Scan for the cell matching the given text and deliver its (X, Y) coordinate at center. 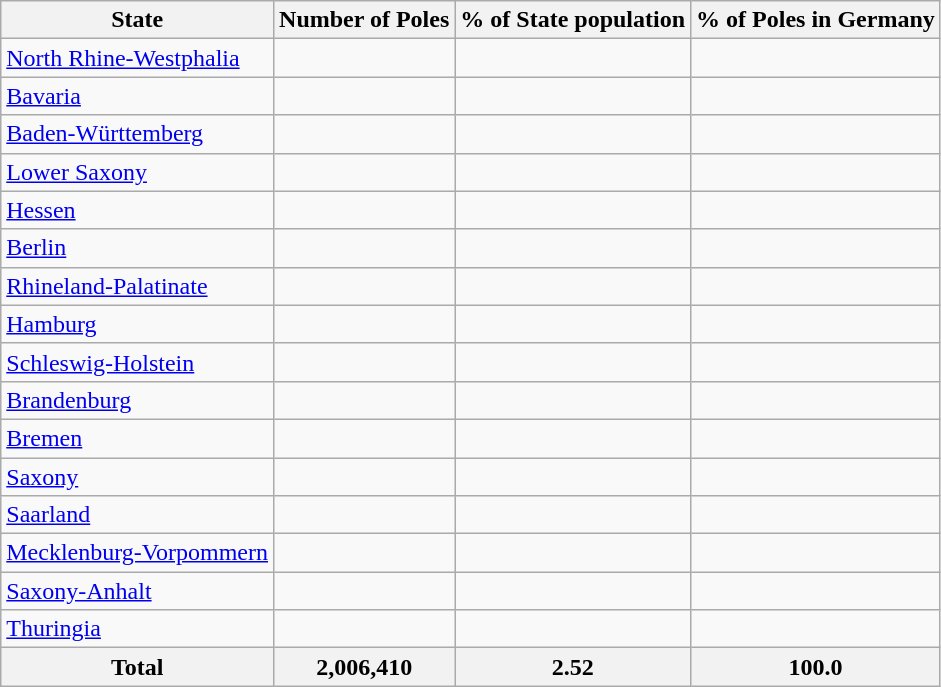
Number of Poles (364, 20)
North Rhine-Westphalia (138, 58)
Lower Saxony (138, 172)
Schleswig-Holstein (138, 362)
Saxony-Anhalt (138, 591)
Mecklenburg-Vorpommern (138, 553)
% of State population (573, 20)
Saxony (138, 477)
100.0 (816, 667)
Baden-Württemberg (138, 134)
2.52 (573, 667)
Hessen (138, 210)
State (138, 20)
Brandenburg (138, 400)
Thuringia (138, 629)
Bremen (138, 438)
Bavaria (138, 96)
Saarland (138, 515)
2,006,410 (364, 667)
% of Poles in Germany (816, 20)
Rhineland-Palatinate (138, 286)
Berlin (138, 248)
Total (138, 667)
Hamburg (138, 324)
